Determine the [X, Y] coordinate at the center of the cell enclosing the given text.  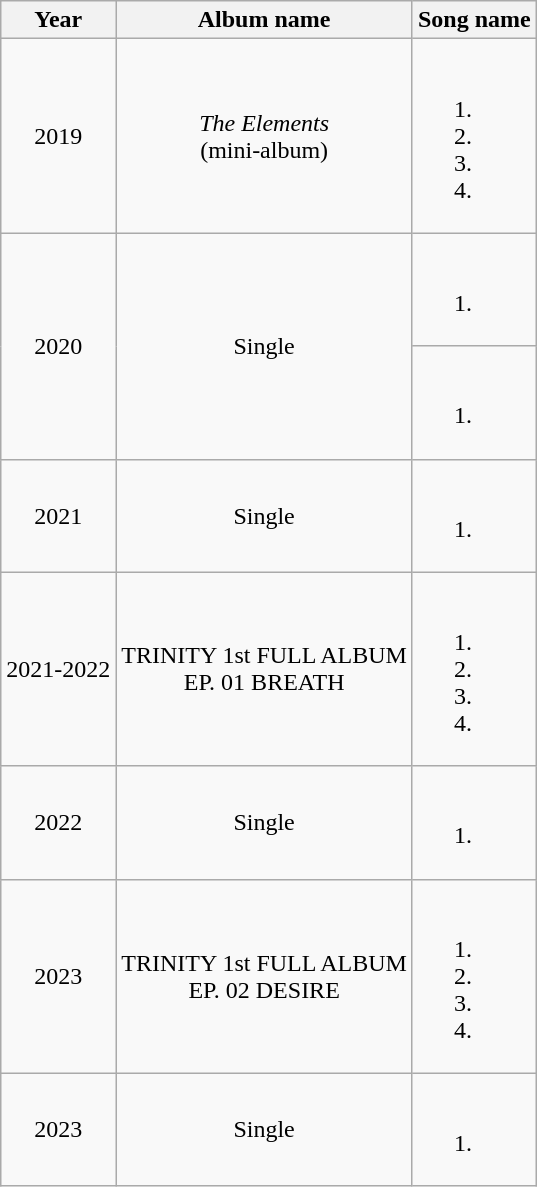
2021-2022 [58, 669]
TRINITY 1st FULL ALBUMEP. 02 DESIRE [264, 976]
2021 [58, 516]
2019 [58, 136]
Year [58, 20]
Song name [474, 20]
The Elements (mini-album) [264, 136]
Album name [264, 20]
TRINITY 1st FULL ALBUMEP. 01 BREATH [264, 669]
2022 [58, 822]
2020 [58, 346]
